Provide the [X, Y] coordinate of the cell's center where the given text is located.  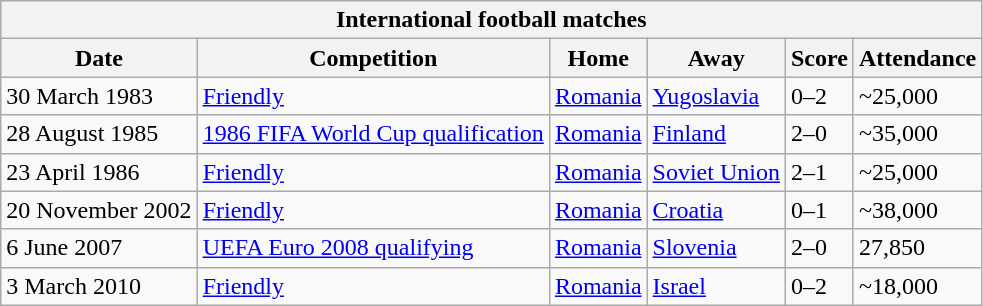
Slovenia [716, 248]
Away [716, 58]
Date [99, 58]
2–1 [819, 172]
23 April 1986 [99, 172]
Attendance [917, 58]
Soviet Union [716, 172]
27,850 [917, 248]
Competition [373, 58]
0–1 [819, 210]
~35,000 [917, 134]
Israel [716, 286]
~38,000 [917, 210]
20 November 2002 [99, 210]
UEFA Euro 2008 qualifying [373, 248]
Croatia [716, 210]
3 March 2010 [99, 286]
Home [598, 58]
1986 FIFA World Cup qualification [373, 134]
Score [819, 58]
Finland [716, 134]
6 June 2007 [99, 248]
Yugoslavia [716, 96]
28 August 1985 [99, 134]
International football matches [492, 20]
30 March 1983 [99, 96]
~18,000 [917, 286]
